Detect which cell encompasses the target text, then output its (x, y) center coordinate. 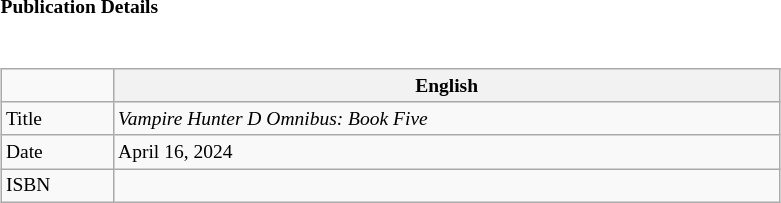
April 16, 2024 (446, 152)
ISBN (57, 186)
Date (57, 152)
Vampire Hunter D Omnibus: Book Five (446, 118)
English (446, 86)
Title (57, 118)
